Find where the given text appears and provide that cell's center as [x, y] coordinate. 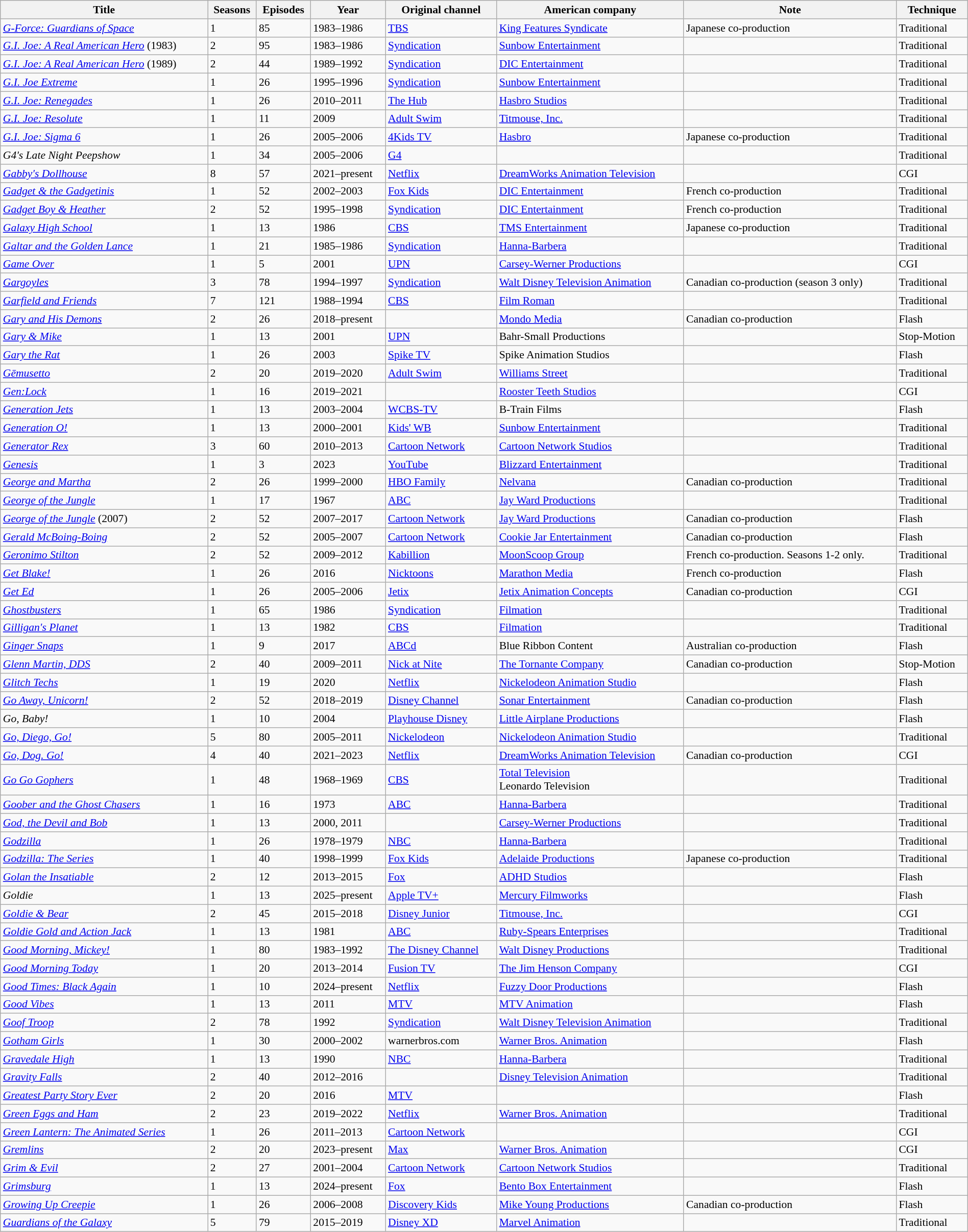
Green Lantern: The Animated Series [104, 1132]
Goldie & Bear [104, 914]
Gadget & the Gadgetinis [104, 191]
2009–2012 [348, 555]
The Hub [441, 101]
Disney Channel [441, 701]
1992 [348, 1023]
2012–2016 [348, 1077]
Growing Up Creepie [104, 1204]
Garfield and Friends [104, 301]
2011 [348, 1004]
Playhouse Disney [441, 719]
MTV Animation [590, 1004]
G4 [441, 155]
Gadget Boy & Heather [104, 210]
2000–2001 [348, 428]
King Features Syndicate [590, 28]
ABCd [441, 646]
21 [283, 246]
Gary and His Demons [104, 319]
B-Train Films [590, 410]
2005–2007 [348, 537]
Seasons [232, 10]
Gargoyles [104, 283]
George of the Jungle [104, 501]
2000–2002 [348, 1041]
Generator Rex [104, 446]
Rooster Teeth Studios [590, 391]
2025–present [348, 896]
Go, Baby! [104, 719]
2003–2004 [348, 410]
2007–2017 [348, 519]
Max [441, 1150]
2021–2023 [348, 755]
Bento Box Entertainment [590, 1187]
Good Vibes [104, 1004]
Green Eggs and Ham [104, 1114]
4Kids TV [441, 137]
Nelvana [590, 482]
1989–1992 [348, 64]
Nicktoons [441, 574]
57 [283, 174]
1967 [348, 501]
Go Go Gophers [104, 780]
Note [790, 10]
Year [348, 10]
34 [283, 155]
121 [283, 301]
Episodes [283, 10]
8 [232, 174]
Gary & Mike [104, 337]
Good Times: Black Again [104, 987]
1983–1992 [348, 950]
1999–2000 [348, 482]
Bahr-Small Productions [590, 337]
Marathon Media [590, 574]
2019–2021 [348, 391]
9 [283, 646]
Blizzard Entertainment [590, 464]
2010–2013 [348, 446]
Mondo Media [590, 319]
48 [283, 780]
Ginger Snaps [104, 646]
2019–2022 [348, 1114]
French co-production. Seasons 1-2 only. [790, 555]
1981 [348, 932]
2009 [348, 119]
Get Blake! [104, 574]
G.I. Joe Extreme [104, 83]
2010–2011 [348, 101]
12 [283, 877]
Disney Junior [441, 914]
ADHD Studios [590, 877]
Canadian co-production (season 3 only) [790, 283]
Genesis [104, 464]
Spike Animation Studios [590, 355]
Total TelevisionLeonardo Television [590, 780]
2020 [348, 682]
79 [283, 1223]
The Disney Channel [441, 950]
Kids' WB [441, 428]
Guardians of the Galaxy [104, 1223]
2002–2003 [348, 191]
1973 [348, 805]
Adelaide Productions [590, 859]
Generation O! [104, 428]
19 [283, 682]
G.I. Joe: Resolute [104, 119]
Mike Young Productions [590, 1204]
G.I. Joe: A Real American Hero (1989) [104, 64]
2018–present [348, 319]
2004 [348, 719]
WCBS-TV [441, 410]
Ghostbusters [104, 610]
Sonar Entertainment [590, 701]
Glenn Martin, DDS [104, 664]
Godzilla: The Series [104, 859]
Film Roman [590, 301]
2015–2018 [348, 914]
Go, Dog. Go! [104, 755]
God, the Devil and Bob [104, 823]
17 [283, 501]
4 [232, 755]
Technique [932, 10]
Williams Street [590, 374]
Golan the Insatiable [104, 877]
G.I. Joe: A Real American Hero (1983) [104, 46]
Hasbro Studios [590, 101]
Fuzzy Door Productions [590, 987]
G.I. Joe: Sigma 6 [104, 137]
Jetix [441, 592]
Go, Diego, Go! [104, 737]
Little Airplane Productions [590, 719]
45 [283, 914]
warnerbros.com [441, 1041]
Blue Ribbon Content [590, 646]
2017 [348, 646]
G4's Late Night Peepshow [104, 155]
American company [590, 10]
Cookie Jar Entertainment [590, 537]
2019–2020 [348, 374]
2011–2013 [348, 1132]
TMS Entertainment [590, 228]
HBO Family [441, 482]
2013–2015 [348, 877]
Good Morning Today [104, 968]
Galaxy High School [104, 228]
60 [283, 446]
2006–2008 [348, 1204]
Gēmusetto [104, 374]
The Jim Henson Company [590, 968]
TBS [441, 28]
1978–1979 [348, 841]
YouTube [441, 464]
Hasbro [590, 137]
Spike TV [441, 355]
Apple TV+ [441, 896]
Galtar and the Golden Lance [104, 246]
MoonScoop Group [590, 555]
G.I. Joe: Renegades [104, 101]
Gilligan's Planet [104, 628]
95 [283, 46]
1990 [348, 1059]
Gerald McBoing-Boing [104, 537]
1994–1997 [348, 283]
Australian co-production [790, 646]
Gravity Falls [104, 1077]
Gremlins [104, 1150]
Disney XD [441, 1223]
2023 [348, 464]
Geronimo Stilton [104, 555]
1998–1999 [348, 859]
11 [283, 119]
Nick at Nite [441, 664]
2001–2004 [348, 1168]
27 [283, 1168]
2018–2019 [348, 701]
Go Away, Unicorn! [104, 701]
Gary the Rat [104, 355]
Jetix Animation Concepts [590, 592]
1985–1986 [348, 246]
Greatest Party Story Ever [104, 1096]
1968–1969 [348, 780]
Disney Television Animation [590, 1077]
Goldie [104, 896]
23 [283, 1114]
Gravedale High [104, 1059]
2000, 2011 [348, 823]
G-Force: Guardians of Space [104, 28]
Kabillion [441, 555]
Nickelodeon [441, 737]
85 [283, 28]
Title [104, 10]
Goober and the Ghost Chasers [104, 805]
The Tornante Company [590, 664]
2013–2014 [348, 968]
Grim & Evil [104, 1168]
Mercury Filmworks [590, 896]
Grimsburg [104, 1187]
Godzilla [104, 841]
Walt Disney Productions [590, 950]
Gotham Girls [104, 1041]
7 [232, 301]
George and Martha [104, 482]
2015–2019 [348, 1223]
1995–1996 [348, 83]
1988–1994 [348, 301]
Original channel [441, 10]
Game Over [104, 264]
Goldie Gold and Action Jack [104, 932]
65 [283, 610]
Gen:Lock [104, 391]
Goof Troop [104, 1023]
2009–2011 [348, 664]
44 [283, 64]
Get Ed [104, 592]
Generation Jets [104, 410]
30 [283, 1041]
2005–2011 [348, 737]
Gabby's Dollhouse [104, 174]
2023–present [348, 1150]
Ruby-Spears Enterprises [590, 932]
Fusion TV [441, 968]
Discovery Kids [441, 1204]
Good Morning, Mickey! [104, 950]
Glitch Techs [104, 682]
2003 [348, 355]
1995–1998 [348, 210]
Marvel Animation [590, 1223]
George of the Jungle (2007) [104, 519]
2021–present [348, 174]
1982 [348, 628]
